Return the [x, y] coordinate for the center point of the cell that contains the specified text.  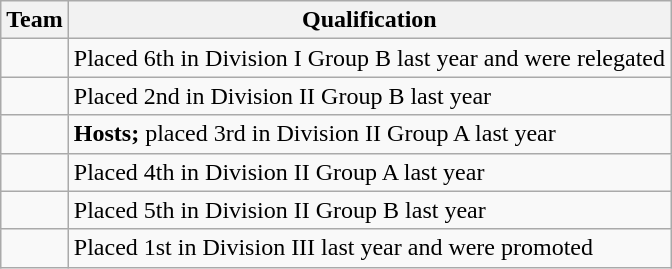
Placed 1st in Division III last year and were promoted [369, 248]
Team [35, 20]
Placed 6th in Division I Group B last year and were relegated [369, 58]
Placed 4th in Division II Group A last year [369, 172]
Qualification [369, 20]
Placed 5th in Division II Group B last year [369, 210]
Placed 2nd in Division II Group B last year [369, 96]
Hosts; placed 3rd in Division II Group A last year [369, 134]
